Extract the (x, y) coordinate from the center of the cell holding the provided text.  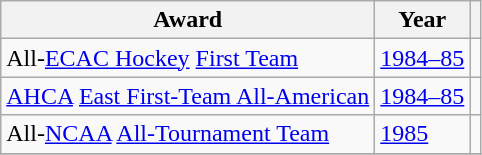
All-NCAA All-Tournament Team (188, 134)
AHCA East First-Team All-American (188, 96)
All-ECAC Hockey First Team (188, 58)
Award (188, 20)
1985 (422, 134)
Year (422, 20)
